Extract the (x, y) coordinate from the center of the cell holding the provided text.  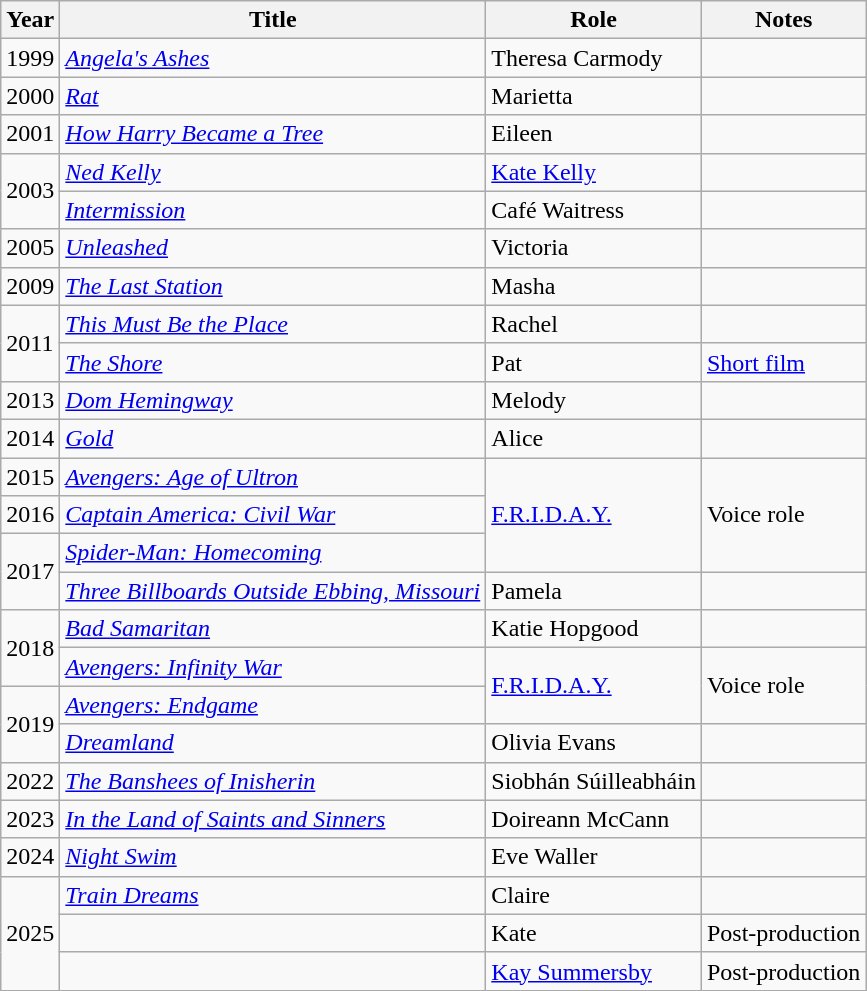
2023 (30, 819)
Three Billboards Outside Ebbing, Missouri (273, 591)
2014 (30, 438)
Captain America: Civil War (273, 515)
1999 (30, 58)
The Banshees of Inisherin (273, 781)
2018 (30, 648)
Masha (594, 286)
Train Dreams (273, 895)
2016 (30, 515)
2015 (30, 477)
Doireann McCann (594, 819)
Night Swim (273, 857)
Pamela (594, 591)
In the Land of Saints and Sinners (273, 819)
Avengers: Infinity War (273, 667)
Katie Hopgood (594, 629)
2019 (30, 724)
Short film (783, 362)
Year (30, 20)
2000 (30, 96)
Theresa Carmody (594, 58)
Rachel (594, 324)
2024 (30, 857)
Eileen (594, 134)
Spider-Man: Homecoming (273, 553)
Rat (273, 96)
Avengers: Endgame (273, 705)
Angela's Ashes (273, 58)
Intermission (273, 210)
Notes (783, 20)
2025 (30, 933)
Victoria (594, 248)
The Last Station (273, 286)
2009 (30, 286)
The Shore (273, 362)
Claire (594, 895)
2001 (30, 134)
Bad Samaritan (273, 629)
This Must Be the Place (273, 324)
Pat (594, 362)
Unleashed (273, 248)
Marietta (594, 96)
Gold (273, 438)
Eve Waller (594, 857)
Kay Summersby (594, 971)
2005 (30, 248)
Ned Kelly (273, 172)
Alice (594, 438)
Dom Hemingway (273, 400)
Café Waitress (594, 210)
Kate Kelly (594, 172)
2003 (30, 191)
Siobhán Súilleabháin (594, 781)
2022 (30, 781)
How Harry Became a Tree (273, 134)
Avengers: Age of Ultron (273, 477)
Melody (594, 400)
Title (273, 20)
Dreamland (273, 743)
2017 (30, 572)
Kate (594, 933)
Olivia Evans (594, 743)
2011 (30, 343)
2013 (30, 400)
Role (594, 20)
